Return the [x, y] coordinate for the center point of the cell that contains the specified text.  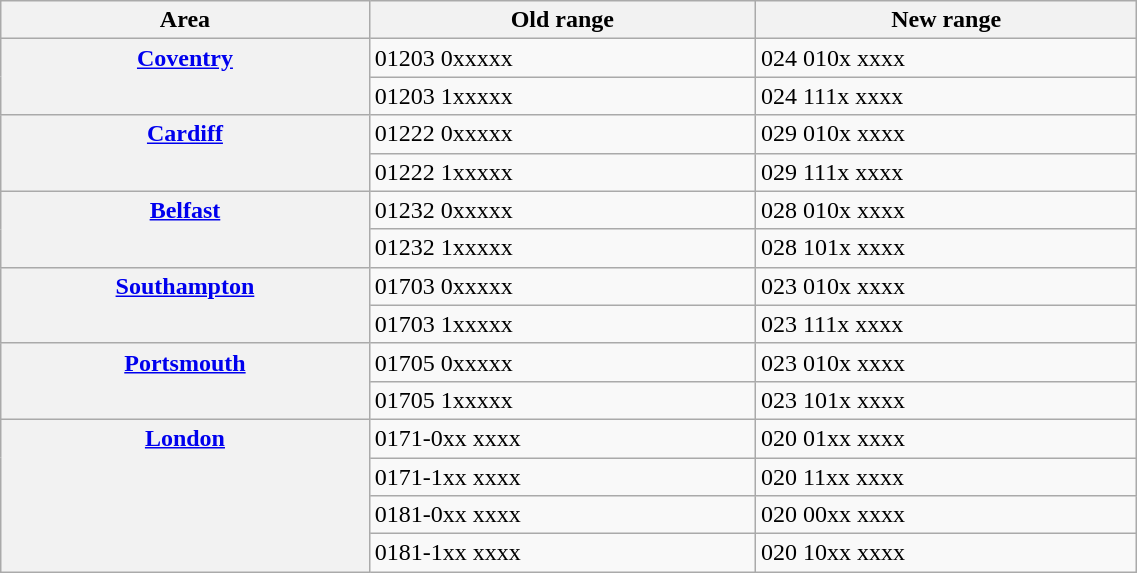
New range [946, 20]
Belfast [185, 229]
01703 0xxxxx [562, 286]
01705 0xxxxx [562, 362]
0181-1xx xxxx [562, 553]
028 010x xxxx [946, 210]
020 00xx xxxx [946, 515]
029 010x xxxx [946, 134]
London [185, 495]
024 111x xxxx [946, 96]
Cardiff [185, 153]
01232 0xxxxx [562, 210]
01203 1xxxxx [562, 96]
01232 1xxxxx [562, 248]
0181-0xx xxxx [562, 515]
01703 1xxxxx [562, 324]
Portsmouth [185, 381]
024 010x xxxx [946, 58]
020 11xx xxxx [946, 477]
0171-1xx xxxx [562, 477]
020 10xx xxxx [946, 553]
028 101x xxxx [946, 248]
Area [185, 20]
Southampton [185, 305]
Coventry [185, 77]
023 111x xxxx [946, 324]
Old range [562, 20]
0171-0xx xxxx [562, 438]
01222 1xxxxx [562, 172]
020 01xx xxxx [946, 438]
01203 0xxxxx [562, 58]
023 101x xxxx [946, 400]
029 111x xxxx [946, 172]
01222 0xxxxx [562, 134]
01705 1xxxxx [562, 400]
